Determine the [X, Y] coordinate at the center of the cell enclosing the given text.  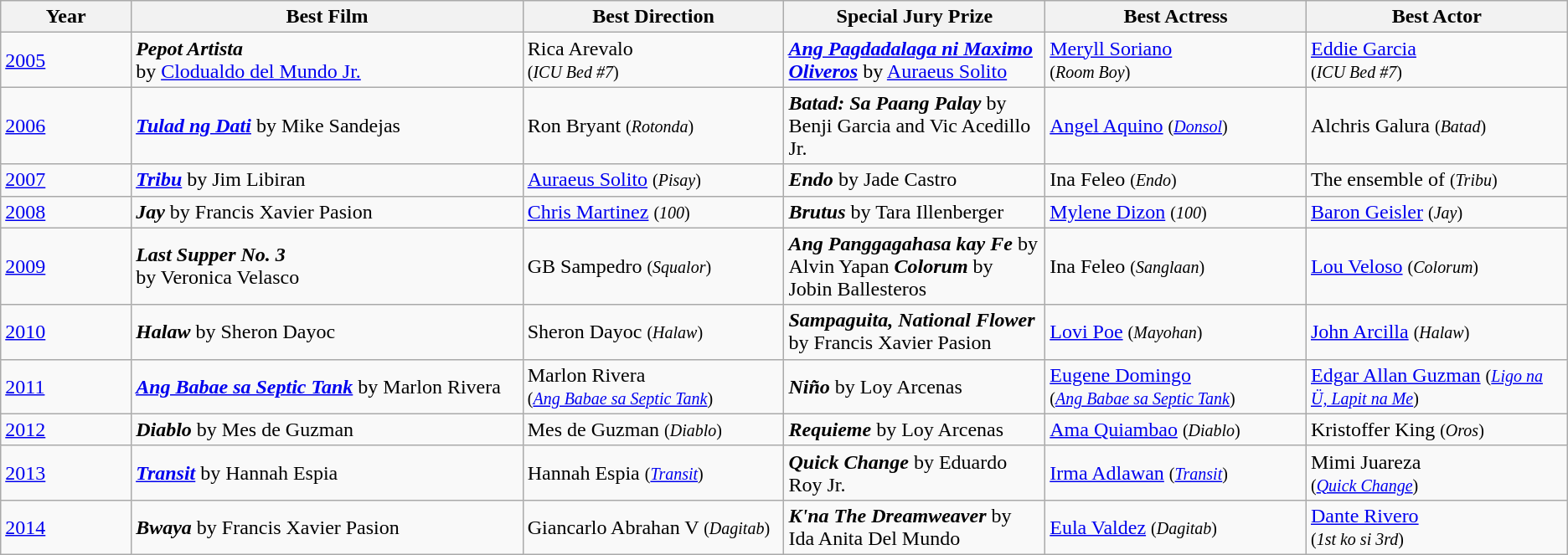
Rica Arevalo (ICU Bed #7) [653, 60]
Baron Geisler (Jay) [1436, 212]
Quick Change by Eduardo Roy Jr. [915, 472]
Ina Feleo (Sanglaan) [1176, 266]
Ina Feleo (Endo) [1176, 180]
2011 [66, 387]
Lovi Poe (Mayohan) [1176, 331]
Pepot Artistaby Clodualdo del Mundo Jr. [328, 60]
Ang Pagdadalaga ni Maximo Oliveros by Auraeus Solito [915, 60]
Ang Babae sa Septic Tank by Marlon Rivera [328, 387]
Angel Aquino (Donsol) [1176, 126]
Best Actress [1176, 17]
Mylene Dizon (100) [1176, 212]
Edgar Allan Guzman (Ligo na Ü, Lapit na Me) [1436, 387]
Tulad ng Dati by Mike Sandejas [328, 126]
Sheron Dayoc (Halaw) [653, 331]
Eugene Domingo (Ang Babae sa Septic Tank) [1176, 387]
Lou Veloso (Colorum) [1436, 266]
Eddie Garcia (ICU Bed #7) [1436, 60]
Sampaguita, National Flower by Francis Xavier Pasion [915, 331]
Year [66, 17]
Hannah Espia (Transit) [653, 472]
Kristoffer King (Oros) [1436, 429]
2008 [66, 212]
John Arcilla (Halaw) [1436, 331]
Last Supper No. 3 by Veronica Velasco [328, 266]
2009 [66, 266]
2007 [66, 180]
Mimi Juareza (Quick Change) [1436, 472]
Bwaya by Francis Xavier Pasion [328, 527]
Best Actor [1436, 17]
2010 [66, 331]
Brutus by Tara Illenberger [915, 212]
2012 [66, 429]
Irma Adlawan (Transit) [1176, 472]
Halaw by Sheron Dayoc [328, 331]
Diablo by Mes de Guzman [328, 429]
Mes de Guzman (Diablo) [653, 429]
2005 [66, 60]
The ensemble of (Tribu) [1436, 180]
2014 [66, 527]
Auraeus Solito (Pisay) [653, 180]
Best Film [328, 17]
Tribu by Jim Libiran [328, 180]
Special Jury Prize [915, 17]
Transit by Hannah Espia [328, 472]
Alchris Galura (Batad) [1436, 126]
Endo by Jade Castro [915, 180]
Dante Rivero (1st ko si 3rd) [1436, 527]
K'na The Dreamweaver by Ida Anita Del Mundo [915, 527]
Best Direction [653, 17]
GB Sampedro (Squalor) [653, 266]
Ang Panggagahasa kay Fe by Alvin Yapan Colorum by Jobin Ballesteros [915, 266]
Batad: Sa Paang Palay by Benji Garcia and Vic Acedillo Jr. [915, 126]
Niño by Loy Arcenas [915, 387]
Marlon Rivera (Ang Babae sa Septic Tank) [653, 387]
2006 [66, 126]
Ama Quiambao (Diablo) [1176, 429]
Meryll Soriano (Room Boy) [1176, 60]
Giancarlo Abrahan V (Dagitab) [653, 527]
Jay by Francis Xavier Pasion [328, 212]
Chris Martinez (100) [653, 212]
Requieme by Loy Arcenas [915, 429]
2013 [66, 472]
Ron Bryant (Rotonda) [653, 126]
Eula Valdez (Dagitab) [1176, 527]
